Detect which cell encompasses the target text, then output its (x, y) center coordinate. 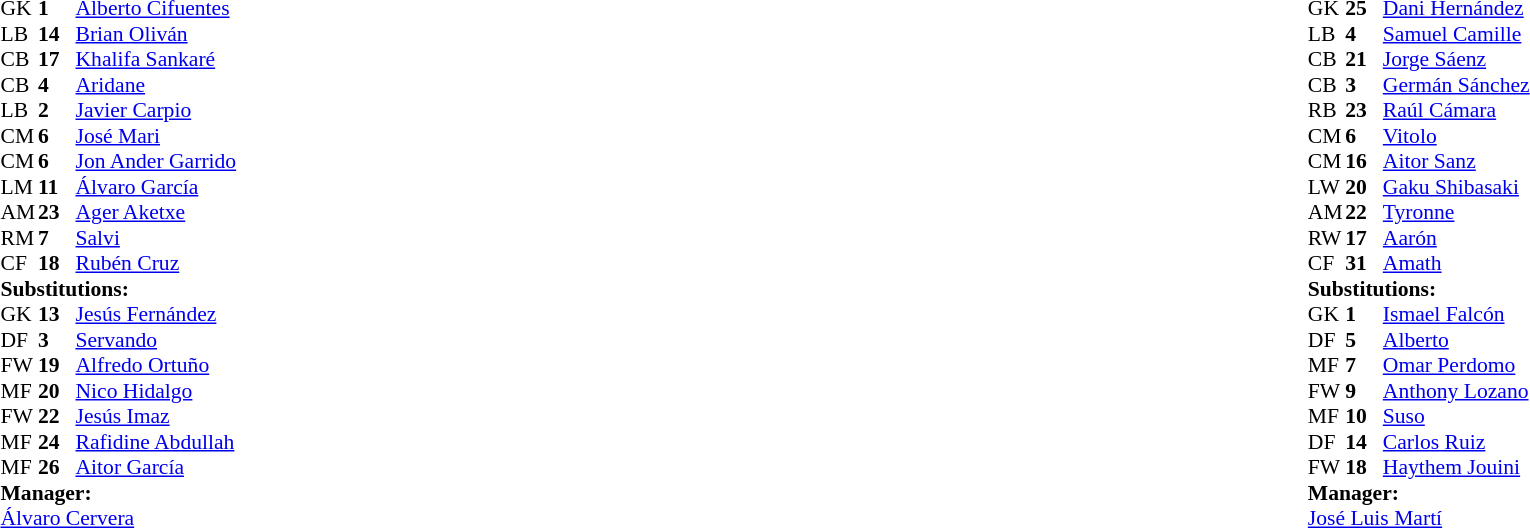
1 (1364, 315)
Jesús Imaz (156, 417)
José Mari (156, 136)
16 (1364, 161)
Vitolo (1456, 136)
Jon Ander Garrido (156, 161)
Aridane (156, 85)
Ismael Falcón (1456, 315)
Ager Aketxe (156, 213)
Haythem Jouini (1456, 467)
Raúl Cámara (1456, 111)
Khalifa Sankaré (156, 59)
Aitor Sanz (1456, 161)
26 (57, 467)
RW (1327, 238)
RB (1327, 111)
Amath (1456, 263)
Aarón (1456, 238)
Rubén Cruz (156, 263)
10 (1364, 417)
Aitor García (156, 467)
LW (1327, 187)
Jorge Sáenz (1456, 59)
9 (1364, 391)
13 (57, 315)
31 (1364, 263)
LM (19, 187)
Alfredo Ortuño (156, 365)
Servando (156, 340)
2 (57, 111)
19 (57, 365)
Suso (1456, 417)
21 (1364, 59)
Alberto (1456, 340)
Rafidine Abdullah (156, 442)
Salvi (156, 238)
Samuel Camille (1456, 34)
Carlos Ruiz (1456, 442)
11 (57, 187)
Brian Oliván (156, 34)
RM (19, 238)
Jesús Fernández (156, 315)
Gaku Shibasaki (1456, 187)
Álvaro García (156, 187)
Omar Perdomo (1456, 365)
24 (57, 442)
Anthony Lozano (1456, 391)
Tyronne (1456, 213)
5 (1364, 340)
Nico Hidalgo (156, 391)
Javier Carpio (156, 111)
Germán Sánchez (1456, 85)
